Return (x, y) of the center of cell containing provided text 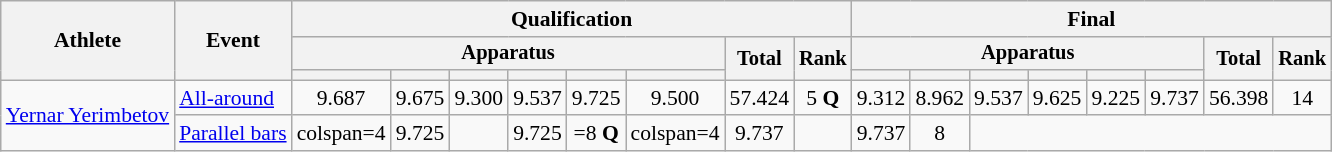
9.625 (1058, 98)
Athlete (88, 40)
Final (1092, 19)
8.962 (940, 98)
Qualification (572, 19)
9.675 (420, 98)
Event (232, 40)
57.424 (760, 98)
Yernar Yerimbetov (88, 116)
5 Q (823, 98)
9.300 (478, 98)
9.225 (1116, 98)
Parallel bars (232, 134)
8 (940, 134)
9.312 (882, 98)
9.500 (676, 98)
14 (1302, 98)
=8 Q (596, 134)
9.687 (342, 98)
56.398 (1238, 98)
All-around (232, 98)
